Detect which cell encompasses the target text, then output its (X, Y) center coordinate. 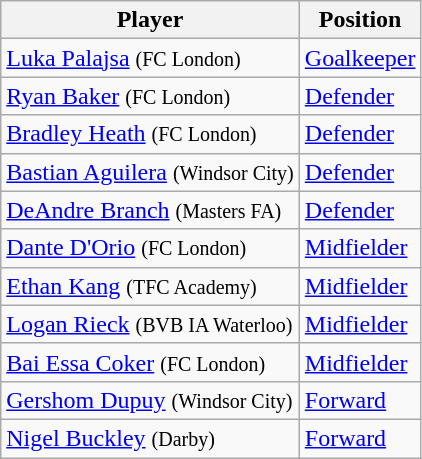
Nigel Buckley (Darby) (150, 438)
Ethan Kang (TFC Academy) (150, 286)
Bradley Heath (FC London) (150, 134)
Bai Essa Coker (FC London) (150, 362)
Bastian Aguilera (Windsor City) (150, 172)
Luka Palajsa (FC London) (150, 58)
Dante D'Orio (FC London) (150, 248)
Ryan Baker (FC London) (150, 96)
Position (360, 20)
Logan Rieck (BVB IA Waterloo) (150, 324)
DeAndre Branch (Masters FA) (150, 210)
Gershom Dupuy (Windsor City) (150, 400)
Player (150, 20)
Goalkeeper (360, 58)
